Return the (x, y) coordinate for the center point of the cell that contains the specified text.  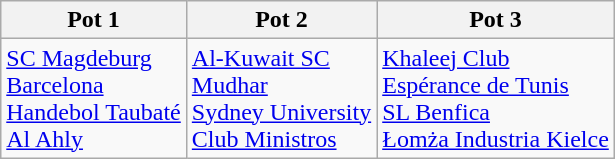
Pot 2 (281, 20)
Khaleej Club Espérance de Tunis SL Benfica Łomża Industria Kielce (496, 98)
Pot 3 (496, 20)
SC Magdeburg Barcelona Handebol Taubaté Al Ahly (94, 98)
Al-Kuwait SC Mudhar Sydney University Club Ministros (281, 98)
Pot 1 (94, 20)
